Determine the (x, y) coordinate at the center of the cell enclosing the given text.  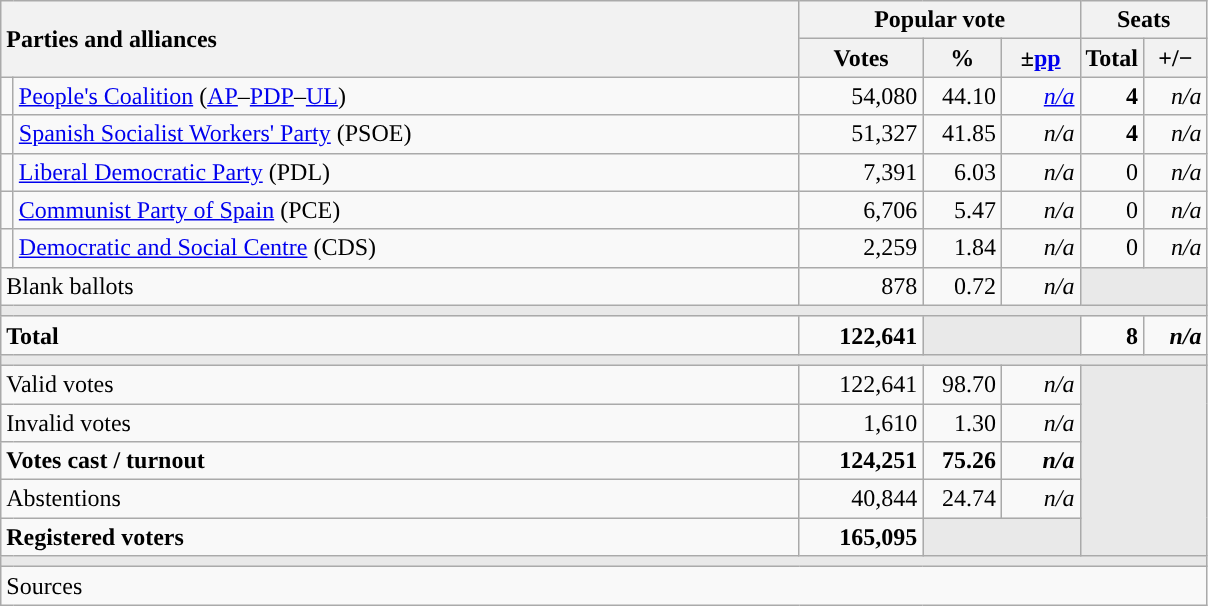
Democratic and Social Centre (CDS) (406, 248)
7,391 (861, 172)
98.70 (962, 384)
Abstentions (400, 499)
Liberal Democratic Party (PDL) (406, 172)
41.85 (962, 134)
75.26 (962, 461)
Invalid votes (400, 423)
8 (1112, 335)
2,259 (861, 248)
People's Coalition (AP–PDP–UL) (406, 96)
124,251 (861, 461)
6.03 (962, 172)
165,095 (861, 537)
1.84 (962, 248)
0.72 (962, 286)
54,080 (861, 96)
6,706 (861, 210)
44.10 (962, 96)
Votes cast / turnout (400, 461)
1.30 (962, 423)
Sources (604, 586)
Parties and alliances (400, 39)
40,844 (861, 499)
Blank ballots (400, 286)
878 (861, 286)
Popular vote (940, 20)
+/− (1176, 58)
24.74 (962, 499)
5.47 (962, 210)
±pp (1040, 58)
% (962, 58)
Seats (1144, 20)
Valid votes (400, 384)
Votes (861, 58)
Registered voters (400, 537)
Spanish Socialist Workers' Party (PSOE) (406, 134)
1,610 (861, 423)
51,327 (861, 134)
Communist Party of Spain (PCE) (406, 210)
